Locate the cell with the specified text and output its (X, Y) center coordinate. 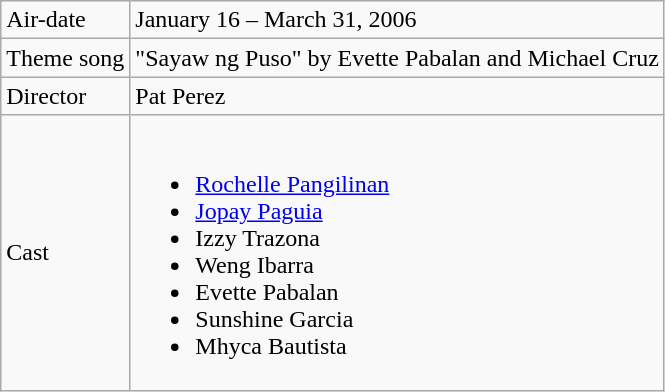
Air-date (66, 20)
Pat Perez (398, 96)
"Sayaw ng Puso" by Evette Pabalan and Michael Cruz (398, 58)
January 16 – March 31, 2006 (398, 20)
Cast (66, 252)
Rochelle PangilinanJopay PaguiaIzzy TrazonaWeng IbarraEvette PabalanSunshine GarciaMhyca Bautista (398, 252)
Theme song (66, 58)
Director (66, 96)
